Output the [X, Y] coordinate of the center of the cell containing the given text.  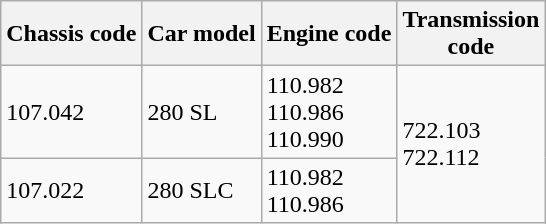
Chassis code [72, 34]
Car model [202, 34]
107.042 [72, 112]
280 SL [202, 112]
107.022 [72, 190]
Engine code [329, 34]
722.103722.112 [471, 144]
Transmissioncode [471, 34]
280 SLC [202, 190]
110.982110.986110.990 [329, 112]
110.982110.986 [329, 190]
